From the cell containing the given text, extract its center point as (X, Y) coordinate. 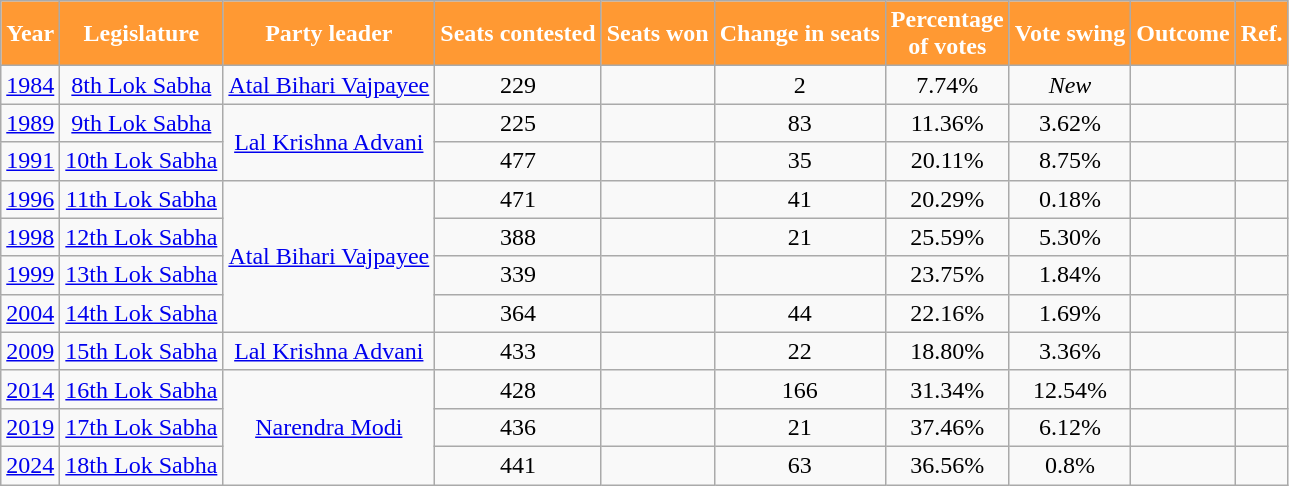
3.36% (1070, 351)
1.69% (1070, 313)
20.29% (947, 199)
22 (800, 351)
339 (518, 275)
14th Lok Sabha (142, 313)
Outcome (1183, 34)
16th Lok Sabha (142, 389)
Party leader (329, 34)
Change in seats (800, 34)
41 (800, 199)
1998 (30, 237)
18th Lok Sabha (142, 465)
17th Lok Sabha (142, 427)
0.8% (1070, 465)
20.11% (947, 161)
Seats won (658, 34)
12.54% (1070, 389)
471 (518, 199)
225 (518, 123)
18.80% (947, 351)
12th Lok Sabha (142, 237)
31.34% (947, 389)
364 (518, 313)
83 (800, 123)
Legislature (142, 34)
1989 (30, 123)
1984 (30, 85)
1991 (30, 161)
Percentageof votes (947, 34)
1999 (30, 275)
433 (518, 351)
36.56% (947, 465)
23.75% (947, 275)
2024 (30, 465)
5.30% (1070, 237)
11th Lok Sabha (142, 199)
13th Lok Sabha (142, 275)
1996 (30, 199)
477 (518, 161)
25.59% (947, 237)
Ref. (1262, 34)
11.36% (947, 123)
166 (800, 389)
10th Lok Sabha (142, 161)
2019 (30, 427)
Narendra Modi (329, 427)
388 (518, 237)
428 (518, 389)
3.62% (1070, 123)
441 (518, 465)
2014 (30, 389)
35 (800, 161)
15th Lok Sabha (142, 351)
9th Lok Sabha (142, 123)
8th Lok Sabha (142, 85)
0.18% (1070, 199)
8.75% (1070, 161)
44 (800, 313)
7.74% (947, 85)
229 (518, 85)
Year (30, 34)
6.12% (1070, 427)
2009 (30, 351)
37.46% (947, 427)
63 (800, 465)
Vote swing (1070, 34)
Seats contested (518, 34)
2004 (30, 313)
22.16% (947, 313)
New (1070, 85)
2 (800, 85)
436 (518, 427)
1.84% (1070, 275)
